Identify which cell holds the provided text, then report its (x, y) central coordinate. 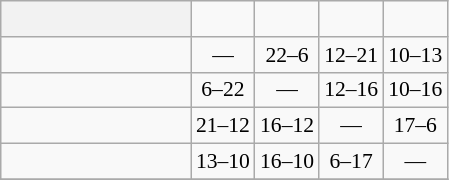
21–12 (223, 126)
10–16 (415, 90)
10–13 (415, 55)
22–6 (287, 55)
6–17 (351, 162)
17–6 (415, 126)
16–12 (287, 126)
12–21 (351, 55)
6–22 (223, 90)
16–10 (287, 162)
13–10 (223, 162)
12–16 (351, 90)
